Locate the cell with the specified text and output its [x, y] center coordinate. 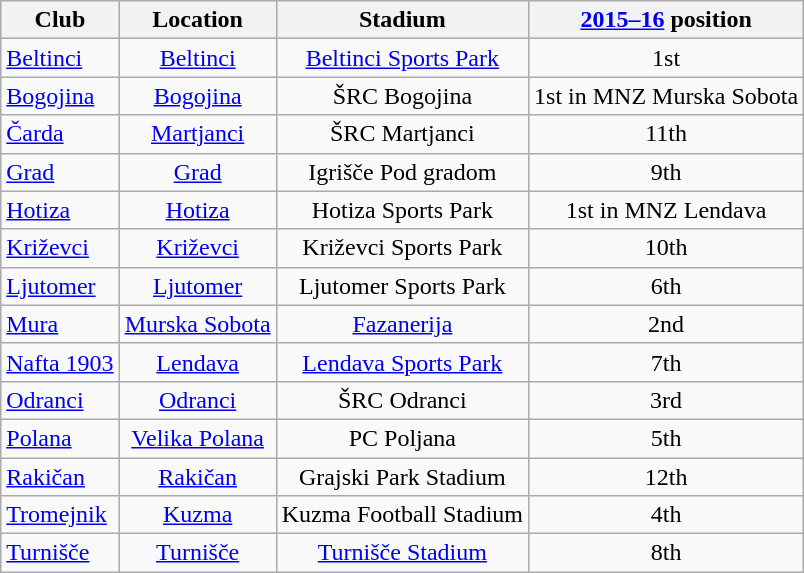
2015–16 position [666, 20]
12th [666, 477]
ŠRC Bogojina [402, 96]
Kuzma Football Stadium [402, 515]
8th [666, 553]
4th [666, 515]
Nafta 1903 [60, 362]
2nd [666, 324]
5th [666, 438]
Lendava Sports Park [402, 362]
10th [666, 248]
7th [666, 362]
Hotiza Sports Park [402, 210]
Tromejnik [60, 515]
Velika Polana [198, 438]
PC Poljana [402, 438]
Ljutomer Sports Park [402, 286]
ŠRC Odranci [402, 400]
11th [666, 134]
Grajski Park Stadium [402, 477]
Mura [60, 324]
6th [666, 286]
Kuzma [198, 515]
Location [198, 20]
Beltinci Sports Park [402, 58]
Murska Sobota [198, 324]
9th [666, 172]
Igrišče Pod gradom [402, 172]
Fazanerija [402, 324]
Križevci Sports Park [402, 248]
Čarda [60, 134]
3rd [666, 400]
1st in MNZ Lendava [666, 210]
1st in MNZ Murska Sobota [666, 96]
Lendava [198, 362]
1st [666, 58]
Turnišče Stadium [402, 553]
Stadium [402, 20]
Martjanci [198, 134]
ŠRC Martjanci [402, 134]
Club [60, 20]
Polana [60, 438]
